Return the [x, y] coordinate for the center point of the cell that contains the specified text.  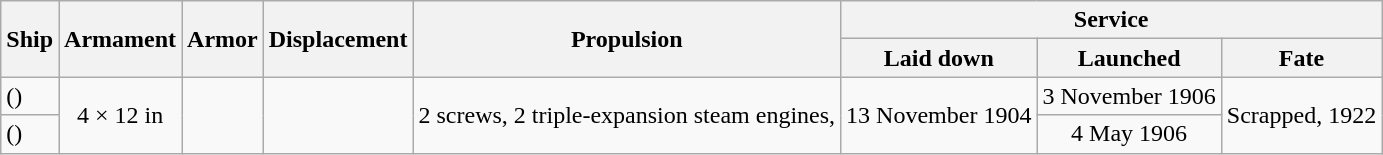
2 screws, 2 triple-expansion steam engines, [627, 115]
Propulsion [627, 39]
Fate [1301, 58]
Armament [120, 39]
4 May 1906 [1129, 134]
Displacement [338, 39]
Scrapped, 1922 [1301, 115]
Launched [1129, 58]
13 November 1904 [939, 115]
4 × 12 in [120, 115]
3 November 1906 [1129, 96]
Ship [30, 39]
Service [1112, 20]
Armor [223, 39]
Laid down [939, 58]
